Return [x, y] of the center of cell containing provided text 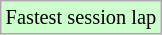
Fastest session lap [81, 17]
